From the cell containing the given text, extract its center point as [X, Y] coordinate. 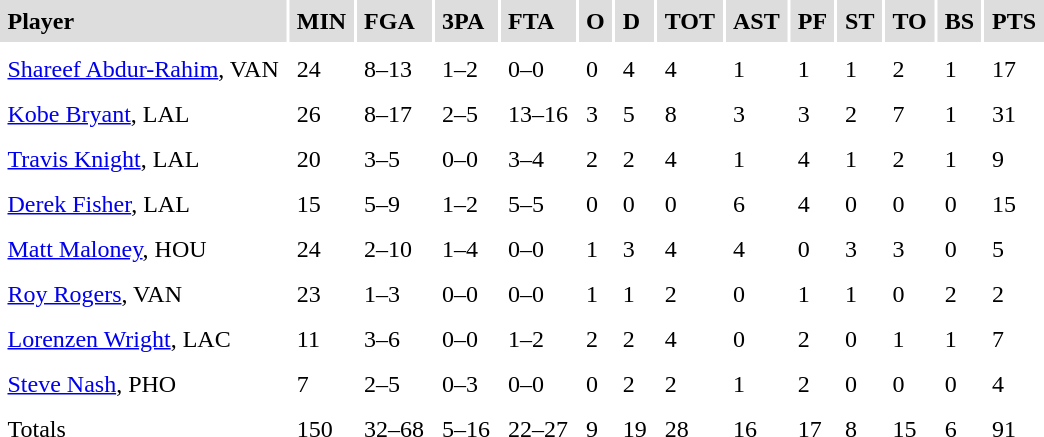
AST [757, 21]
3–6 [394, 339]
ST [860, 21]
26 [321, 114]
Derek Fisher, LAL [143, 204]
1–3 [394, 294]
FGA [394, 21]
3–5 [394, 159]
9 [1014, 159]
2–10 [394, 249]
5–9 [394, 204]
PF [812, 21]
6 [757, 204]
11 [321, 339]
8–13 [394, 69]
Travis Knight, LAL [143, 159]
Shareef Abdur-Rahim, VAN [143, 69]
TOT [690, 21]
PTS [1014, 21]
Kobe Bryant, LAL [143, 114]
3PA [466, 21]
TO [910, 21]
8 [690, 114]
8–17 [394, 114]
1–4 [466, 249]
O [596, 21]
Player [143, 21]
0–3 [466, 384]
20 [321, 159]
Matt Maloney, HOU [143, 249]
BS [959, 21]
Lorenzen Wright, LAC [143, 339]
31 [1014, 114]
23 [321, 294]
17 [1014, 69]
FTA [538, 21]
Steve Nash, PHO [143, 384]
MIN [321, 21]
3–4 [538, 159]
D [634, 21]
13–16 [538, 114]
Roy Rogers, VAN [143, 294]
5–5 [538, 204]
